Detect which cell encompasses the target text, then output its (x, y) center coordinate. 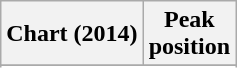
Peakposition (189, 34)
Chart (2014) (72, 34)
